Find where the given text appears and provide that cell's center as (x, y) coordinate. 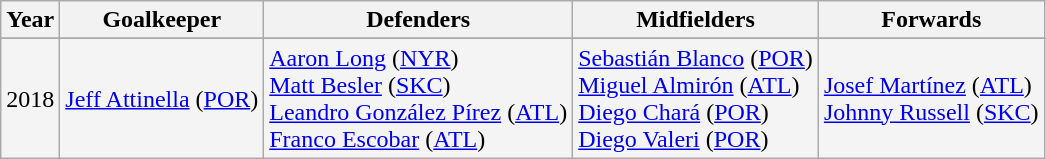
Josef Martínez (ATL) Johnny Russell (SKC) (931, 98)
Forwards (931, 20)
Defenders (418, 20)
Jeff Attinella (POR) (162, 98)
Year (30, 20)
Sebastián Blanco (POR) Miguel Almirón (ATL) Diego Chará (POR) Diego Valeri (POR) (696, 98)
Aaron Long (NYR) Matt Besler (SKC) Leandro González Pírez (ATL) Franco Escobar (ATL) (418, 98)
2018 (30, 98)
Goalkeeper (162, 20)
Midfielders (696, 20)
